Output the (x, y) coordinate of the center of the cell containing the given text.  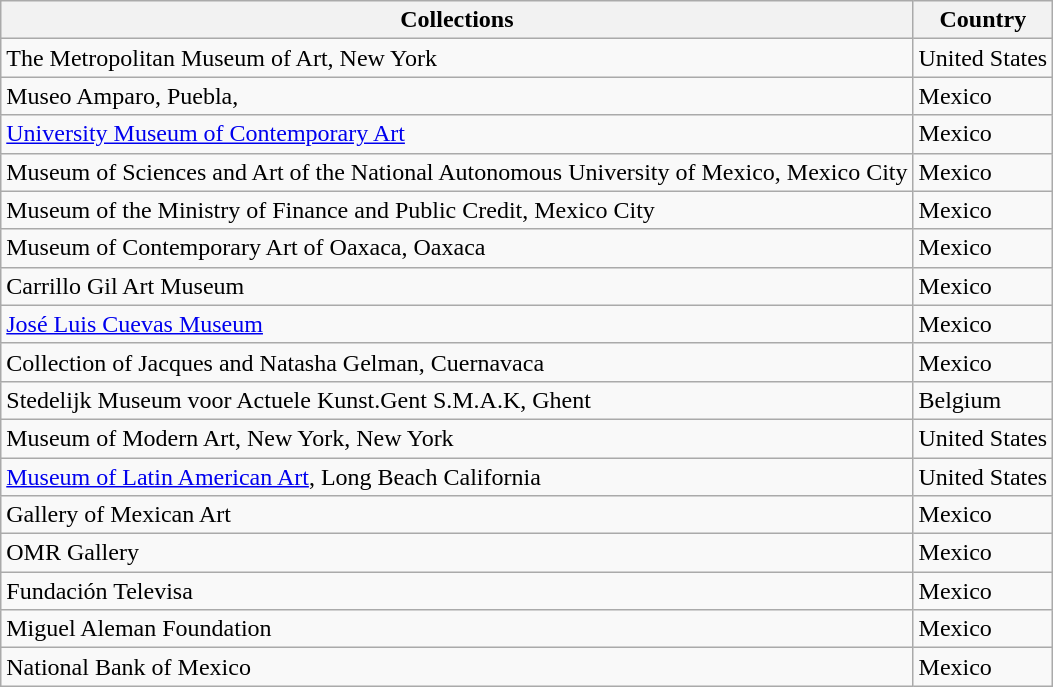
José Luis Cuevas Museum (457, 324)
Collections (457, 20)
Museo Amparo, Puebla, (457, 96)
Museum of the Ministry of Finance and Public Credit, Mexico City (457, 210)
Fundación Televisa (457, 591)
Museum of Contemporary Art of Oaxaca, Oaxaca (457, 248)
University Museum of Contemporary Art (457, 134)
Stedelijk Museum voor Actuele Kunst.Gent S.M.A.K, Ghent (457, 400)
Carrillo Gil Art Museum (457, 286)
Country (983, 20)
Belgium (983, 400)
Museum of Modern Art, New York, New York (457, 438)
Museum of Latin American Art, Long Beach California (457, 477)
Gallery of Mexican Art (457, 515)
National Bank of Mexico (457, 667)
OMR Gallery (457, 553)
Museum of Sciences and Art of the National Autonomous University of Mexico, Mexico City (457, 172)
The Metropolitan Museum of Art, New York (457, 58)
Miguel Aleman Foundation (457, 629)
Collection of Jacques and Natasha Gelman, Cuernavaca (457, 362)
